Capture the cell that displays the provided text and extract its (X, Y) central coordinate. 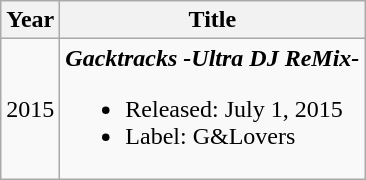
Year (30, 20)
Gacktracks -Ultra DJ ReMix-Released: July 1, 2015Label: G&Lovers (212, 109)
2015 (30, 109)
Title (212, 20)
